Locate the cell with the specified text and output its (X, Y) center coordinate. 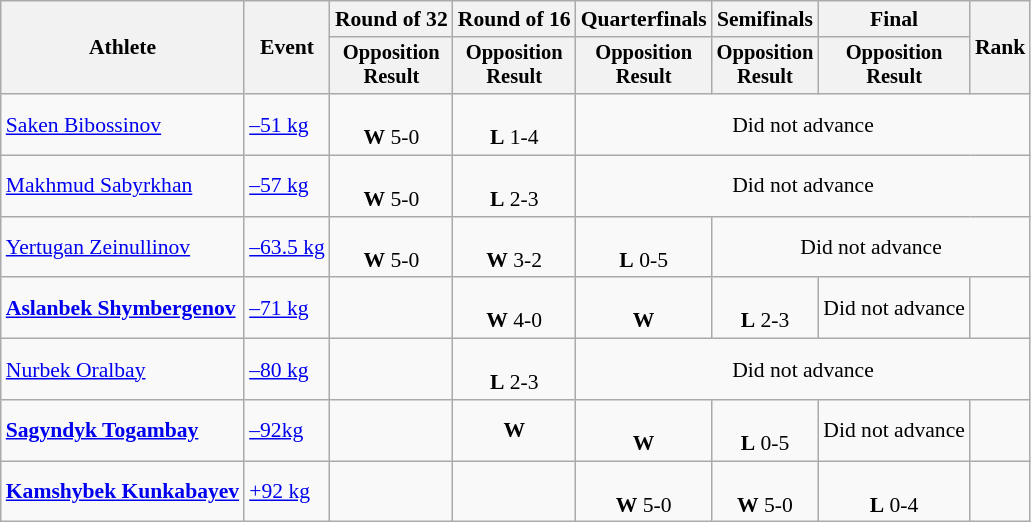
+92 kg (287, 492)
W 4-0 (514, 308)
Rank (1000, 48)
Aslanbek Shymbergenov (122, 308)
L 0-4 (894, 492)
Final (894, 19)
–57 kg (287, 186)
–80 kg (287, 370)
Athlete (122, 48)
Event (287, 48)
–92kg (287, 430)
Yertugan Zeinullinov (122, 248)
Makhmud Sabyrkhan (122, 186)
–63.5 kg (287, 248)
W 3-2 (514, 248)
Round of 32 (392, 19)
Quarterfinals (644, 19)
–51 kg (287, 124)
Saken Bibossinov (122, 124)
Round of 16 (514, 19)
Kamshybek Kunkabayev (122, 492)
Semifinals (766, 19)
L 1-4 (514, 124)
–71 kg (287, 308)
Nurbek Oralbay (122, 370)
Sagyndyk Togambay (122, 430)
